Capture the cell that displays the provided text and extract its (x, y) central coordinate. 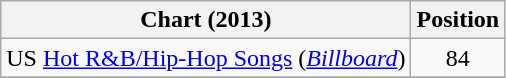
US Hot R&B/Hip-Hop Songs (Billboard) (206, 58)
Position (458, 20)
Chart (2013) (206, 20)
84 (458, 58)
